From the cell containing the given text, extract its center point as (X, Y) coordinate. 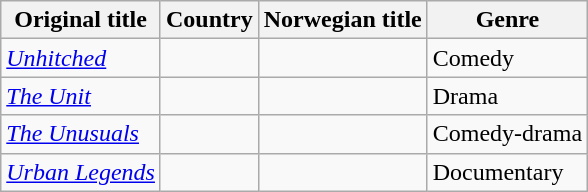
Urban Legends (81, 172)
Genre (507, 20)
Unhitched (81, 58)
Country (209, 20)
Comedy (507, 58)
Norwegian title (342, 20)
Documentary (507, 172)
Drama (507, 96)
The Unusuals (81, 134)
The Unit (81, 96)
Comedy-drama (507, 134)
Original title (81, 20)
